Search for the cell housing the specified text and yield its (X, Y) center coordinate. 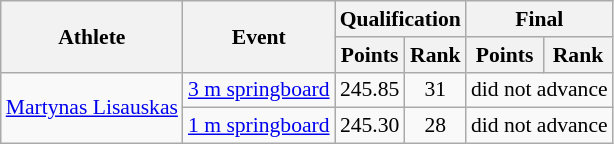
28 (436, 126)
245.30 (370, 126)
Final (540, 19)
1 m springboard (259, 126)
31 (436, 90)
Martynas Lisauskas (92, 108)
245.85 (370, 90)
Qualification (400, 19)
Event (259, 36)
Athlete (92, 36)
3 m springboard (259, 90)
